Detect which cell encompasses the target text, then output its [x, y] center coordinate. 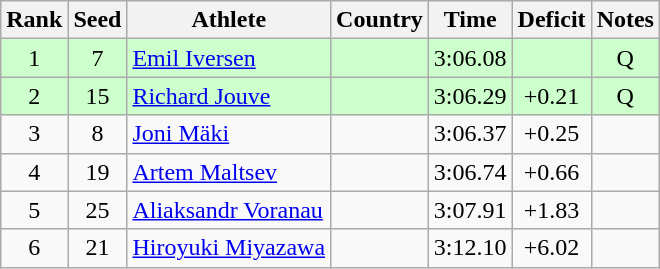
+6.02 [552, 248]
3:12.10 [470, 248]
Joni Mäki [229, 134]
Artem Maltsev [229, 172]
6 [34, 248]
+0.25 [552, 134]
3 [34, 134]
Deficit [552, 20]
7 [98, 58]
+0.66 [552, 172]
Notes [625, 20]
Emil Iversen [229, 58]
+1.83 [552, 210]
3:06.74 [470, 172]
4 [34, 172]
5 [34, 210]
Richard Jouve [229, 96]
8 [98, 134]
Athlete [229, 20]
3:06.37 [470, 134]
Seed [98, 20]
25 [98, 210]
Aliaksandr Voranau [229, 210]
Country [380, 20]
Time [470, 20]
+0.21 [552, 96]
2 [34, 96]
1 [34, 58]
3:06.29 [470, 96]
15 [98, 96]
Hiroyuki Miyazawa [229, 248]
3:07.91 [470, 210]
21 [98, 248]
19 [98, 172]
Rank [34, 20]
3:06.08 [470, 58]
